Detect which cell encompasses the target text, then output its [x, y] center coordinate. 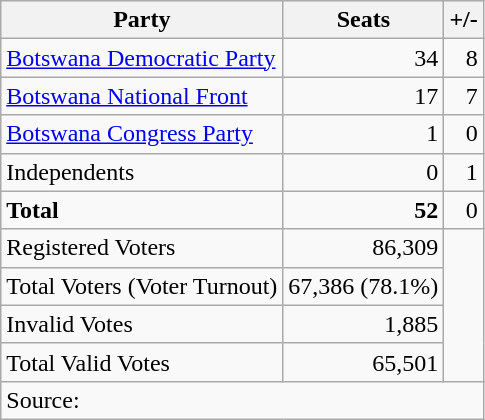
Total [142, 210]
34 [364, 58]
Botswana Democratic Party [142, 58]
Total Valid Votes [142, 362]
67,386 (78.1%) [364, 286]
1,885 [364, 324]
+/- [464, 20]
Party [142, 20]
Independents [142, 172]
Total Voters (Voter Turnout) [142, 286]
Registered Voters [142, 248]
Invalid Votes [142, 324]
86,309 [364, 248]
Seats [364, 20]
Source: [242, 400]
52 [364, 210]
8 [464, 58]
Botswana Congress Party [142, 134]
17 [364, 96]
7 [464, 96]
Botswana National Front [142, 96]
65,501 [364, 362]
